Pinpoint the cell where the given text exists, returning its (X, Y) midpoint coordinate. 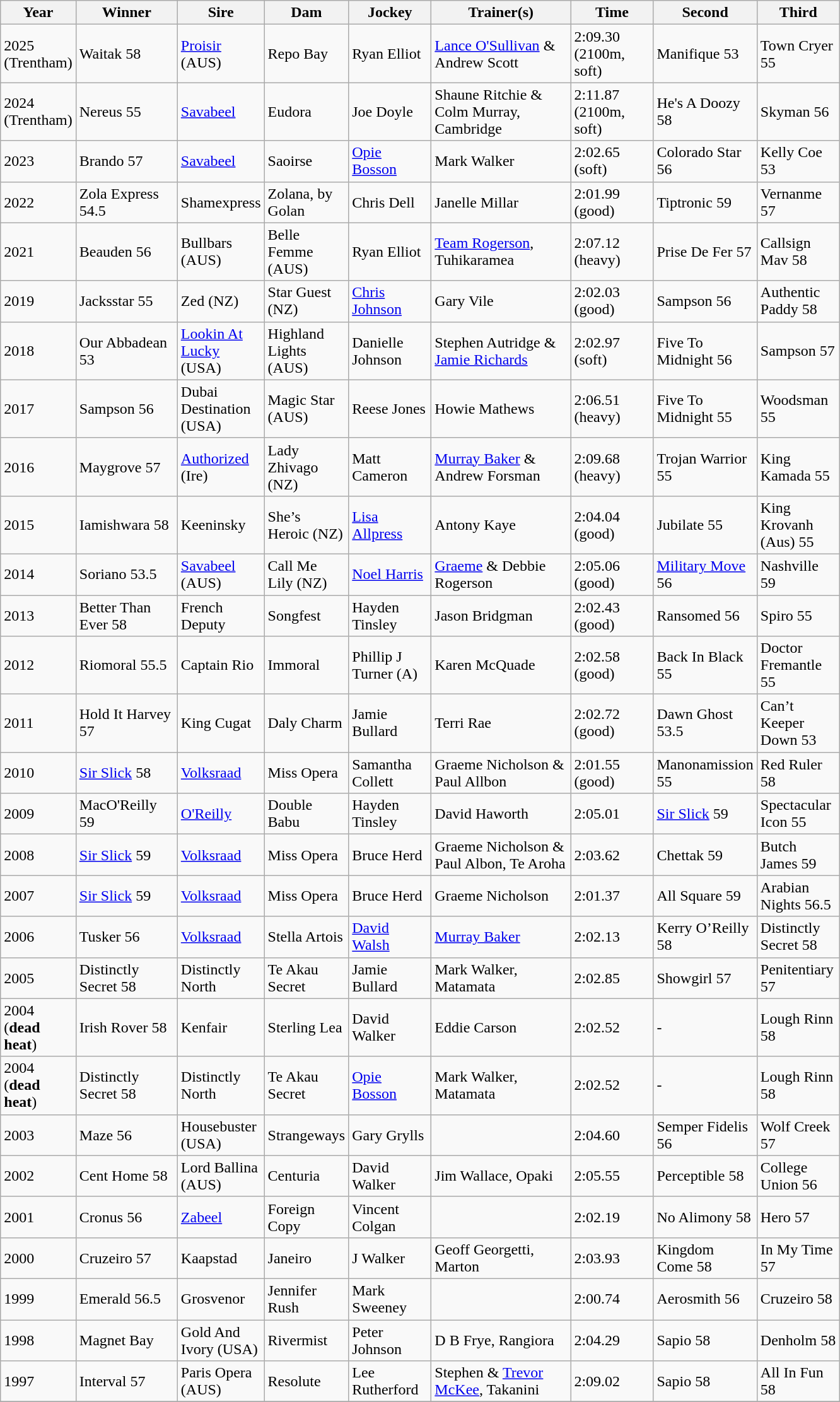
Dubai Destination (USA) (221, 409)
O'Reilly (221, 814)
Brando 57 (126, 161)
Year (38, 13)
David Haworth (501, 814)
Jason Bridgman (501, 616)
Red Ruler 58 (798, 773)
2008 (38, 855)
2016 (38, 467)
2:11.87 (2100m, soft) (612, 112)
Eudora (306, 112)
2:04.29 (612, 1340)
Chris Johnson (390, 301)
Tiptronic 59 (705, 202)
2:02.58 (good) (612, 665)
Third (798, 13)
Winner (126, 13)
Graeme Nicholson & Paul Albon, Te Aroha (501, 855)
Bullbars (AUS) (221, 252)
Better Than Ever 58 (126, 616)
No Alimony 58 (705, 1217)
Denholm 58 (798, 1340)
2:09.30 (2100m, soft) (612, 54)
Cruzeiro 57 (126, 1258)
Manifique 53 (705, 54)
Team Rogerson, Tuhikaramea (501, 252)
Keeninsky (221, 525)
Dawn Ghost 53.5 (705, 723)
D B Frye, Rangiora (501, 1340)
2:02.13 (612, 937)
Geoff Georgetti, Marton (501, 1258)
Jim Wallace, Opaki (501, 1176)
Zabeel (221, 1217)
1999 (38, 1299)
2018 (38, 351)
2:03.93 (612, 1258)
Graeme & Debbie Rogerson (501, 574)
Showgirl 57 (705, 978)
Captain Rio (221, 665)
Murray Baker (501, 937)
All In Fun 58 (798, 1381)
Daly Charm (306, 723)
Time (612, 13)
Star Guest (NZ) (306, 301)
1997 (38, 1381)
2002 (38, 1176)
Jubilate 55 (705, 525)
Penitentiary 57 (798, 978)
Cent Home 58 (126, 1176)
King Krovanh (Aus) 55 (798, 525)
Magic Star (AUS) (306, 409)
Graeme Nicholson (501, 896)
Matt Cameron (390, 467)
Stephen Autridge & Jamie Richards (501, 351)
Can’t Keeper Down 53 (798, 723)
2:05.06 (good) (612, 574)
Irish Rover 58 (126, 1027)
2021 (38, 252)
Nashville 59 (798, 574)
2:04.60 (612, 1135)
Housebuster (USA) (221, 1135)
Hero 57 (798, 1217)
Peter Johnson (390, 1340)
Stephen & Trevor McKee, Takanini (501, 1381)
Zola Express 54.5 (126, 202)
French Deputy (221, 616)
2006 (38, 937)
Zed (NZ) (221, 301)
2:02.19 (612, 1217)
Tusker 56 (126, 937)
2010 (38, 773)
In My Time 57 (798, 1258)
Vernanme 57 (798, 202)
Centuria (306, 1176)
2013 (38, 616)
Manonamission 55 (705, 773)
2005 (38, 978)
Magnet Bay (126, 1340)
2014 (38, 574)
Grosvenor (221, 1299)
Savabeel (AUS) (221, 574)
Kerry O’Reilly 58 (705, 937)
Eddie Carson (501, 1027)
Howie Mathews (501, 409)
Vincent Colgan (390, 1217)
Mark Sweeney (390, 1299)
Back In Black 55 (705, 665)
Terri Rae (501, 723)
All Square 59 (705, 896)
Janeiro (306, 1258)
Wolf Creek 57 (798, 1135)
Gary Grylls (390, 1135)
Jennifer Rush (306, 1299)
Interval 57 (126, 1381)
Strangeways (306, 1135)
2009 (38, 814)
2:09.02 (612, 1381)
Town Cryer 55 (798, 54)
Second (705, 13)
2:02.65 (soft) (612, 161)
Colorado Star 56 (705, 161)
Jacksstar 55 (126, 301)
Iamishwara 58 (126, 525)
Samantha Collett (390, 773)
2:09.68 (heavy) (612, 467)
Semper Fidelis 56 (705, 1135)
Five To Midnight 55 (705, 409)
Sampson 57 (798, 351)
Emerald 56.5 (126, 1299)
Kingdom Come 58 (705, 1258)
Sire (221, 13)
Double Babu (306, 814)
Spiro 55 (798, 616)
Sir Slick 58 (126, 773)
Highland Lights (AUS) (306, 351)
Butch James 59 (798, 855)
Murray Baker & Andrew Forsman (501, 467)
Chettak 59 (705, 855)
Kenfair (221, 1027)
Graeme Nicholson & Paul Allbon (501, 773)
Callsign Mav 58 (798, 252)
Immoral (306, 665)
J Walker (390, 1258)
Hold It Harvey 57 (126, 723)
2012 (38, 665)
Janelle Millar (501, 202)
Aerosmith 56 (705, 1299)
2011 (38, 723)
Waitak 58 (126, 54)
Arabian Nights 56.5 (798, 896)
Shamexpress (221, 202)
Shaune Ritchie & Colm Murray, Cambridge (501, 112)
Karen McQuade (501, 665)
2:02.97 (soft) (612, 351)
Danielle Johnson (390, 351)
College Union 56 (798, 1176)
Call Me Lily (NZ) (306, 574)
Kelly Coe 53 (798, 161)
Kaapstad (221, 1258)
Phillip J Turner (A) (390, 665)
Mark Walker (501, 161)
Lance O'Sullivan & Andrew Scott (501, 54)
Perceptible 58 (705, 1176)
Lookin At Lucky (USA) (221, 351)
Soriano 53.5 (126, 574)
Prise De Fer 57 (705, 252)
2:04.04 (good) (612, 525)
Antony Kaye (501, 525)
Ransomed 56 (705, 616)
2:01.55 (good) (612, 773)
1998 (38, 1340)
She’s Heroic (NZ) (306, 525)
Jockey (390, 13)
Military Move 56 (705, 574)
Saoirse (306, 161)
Lisa Allpress (390, 525)
2:02.85 (612, 978)
2:01.37 (612, 896)
Gold And Ivory (USA) (221, 1340)
2:03.62 (612, 855)
Beauden 56 (126, 252)
Gary Vile (501, 301)
Woodsman 55 (798, 409)
Foreign Copy (306, 1217)
Lord Ballina (AUS) (221, 1176)
2022 (38, 202)
2025 (Trentham) (38, 54)
Proisir (AUS) (221, 54)
2000 (38, 1258)
Songfest (306, 616)
2024 (Trentham) (38, 112)
Five To Midnight 56 (705, 351)
2015 (38, 525)
2019 (38, 301)
2003 (38, 1135)
2017 (38, 409)
Riomoral 55.5 (126, 665)
2:05.01 (612, 814)
Sterling Lea (306, 1027)
2:00.74 (612, 1299)
Cruzeiro 58 (798, 1299)
Joe Doyle (390, 112)
2:05.55 (612, 1176)
Noel Harris (390, 574)
2007 (38, 896)
Maze 56 (126, 1135)
Stella Artois (306, 937)
He's A Doozy 58 (705, 112)
Trojan Warrior 55 (705, 467)
Our Abbadean 53 (126, 351)
2023 (38, 161)
2:06.51 (heavy) (612, 409)
Zolana, by Golan (306, 202)
Authentic Paddy 58 (798, 301)
2:01.99 (good) (612, 202)
Trainer(s) (501, 13)
Belle Femme (AUS) (306, 252)
Paris Opera (AUS) (221, 1381)
Skyman 56 (798, 112)
Maygrove 57 (126, 467)
Resolute (306, 1381)
Lee Rutherford (390, 1381)
Lady Zhivago (NZ) (306, 467)
2:07.12 (heavy) (612, 252)
2001 (38, 1217)
Chris Dell (390, 202)
Nereus 55 (126, 112)
Reese Jones (390, 409)
2:02.03 (good) (612, 301)
King Kamada 55 (798, 467)
Spectacular Icon 55 (798, 814)
MacO'Reilly 59 (126, 814)
Dam (306, 13)
King Cugat (221, 723)
2:02.43 (good) (612, 616)
Authorized (Ire) (221, 467)
Repo Bay (306, 54)
Rivermist (306, 1340)
David Walsh (390, 937)
Cronus 56 (126, 1217)
Doctor Fremantle 55 (798, 665)
2:02.72 (good) (612, 723)
